Return (X, Y) of the center of cell containing provided text 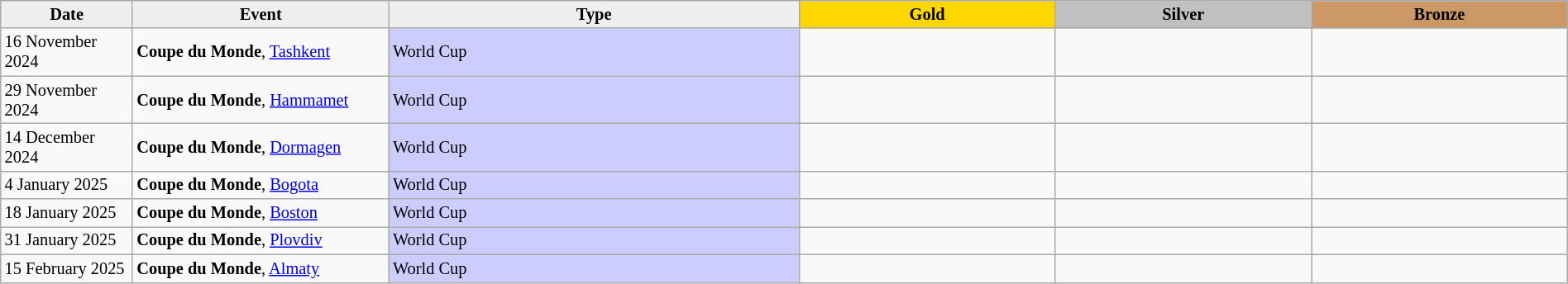
Coupe du Monde, Plovdiv (261, 240)
Coupe du Monde, Dormagen (261, 147)
14 December 2024 (67, 147)
29 November 2024 (67, 100)
15 February 2025 (67, 268)
Type (594, 14)
Coupe du Monde, Hammamet (261, 100)
Coupe du Monde, Boston (261, 213)
18 January 2025 (67, 213)
31 January 2025 (67, 240)
4 January 2025 (67, 185)
Date (67, 14)
Gold (927, 14)
16 November 2024 (67, 52)
Event (261, 14)
Bronze (1440, 14)
Coupe du Monde, Almaty (261, 268)
Silver (1183, 14)
Coupe du Monde, Tashkent (261, 52)
Coupe du Monde, Bogota (261, 185)
